Return [X, Y] of the center of cell containing provided text 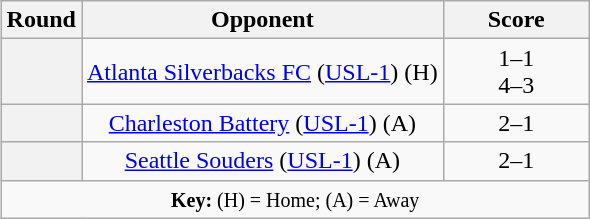
Key: (H) = Home; (A) = Away [295, 199]
1–1 4–3 [516, 72]
Round [41, 20]
Score [516, 20]
Charleston Battery (USL-1) (A) [263, 123]
Atlanta Silverbacks FC (USL-1) (H) [263, 72]
Seattle Souders (USL-1) (A) [263, 161]
Opponent [263, 20]
